Scan for the cell matching the given text and deliver its [x, y] coordinate at center. 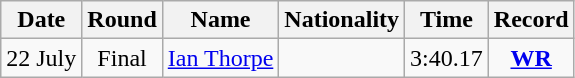
Time [447, 20]
Name [220, 20]
Final [122, 58]
WR [531, 58]
Round [122, 20]
3:40.17 [447, 58]
Ian Thorpe [220, 58]
Date [42, 20]
22 July [42, 58]
Nationality [342, 20]
Record [531, 20]
